Detect which cell encompasses the target text, then output its [x, y] center coordinate. 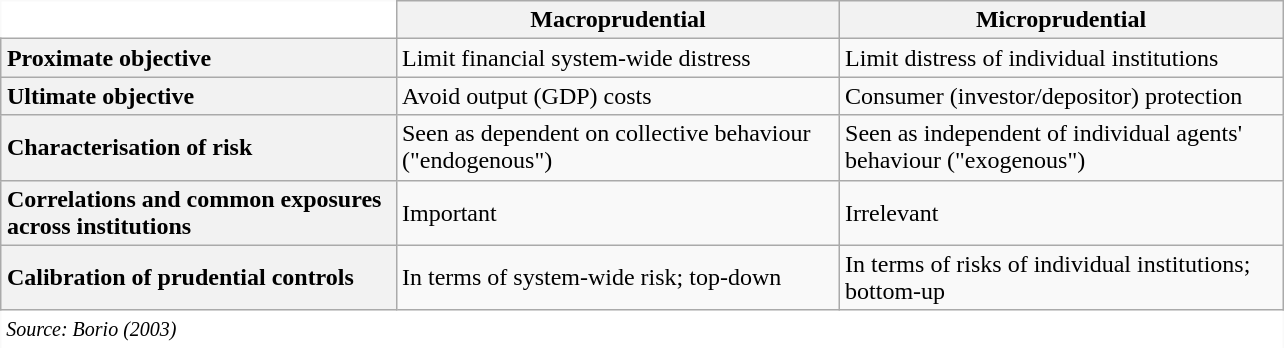
In terms of system-wide risk; top-down [618, 278]
Ultimate objective [198, 96]
Limit financial system-wide distress [618, 58]
Macroprudential [618, 20]
Microprudential [1062, 20]
Calibration of prudential controls [198, 278]
Correlations and common exposures across institutions [198, 212]
In terms of risks of individual institutions; bottom-up [1062, 278]
Irrelevant [1062, 212]
Seen as independent of individual agents' behaviour ("exogenous") [1062, 148]
Avoid output (GDP) costs [618, 96]
Characterisation of risk [198, 148]
Consumer (investor/depositor) protection [1062, 96]
Source: Borio (2003) [642, 328]
Seen as dependent on collective behaviour ("endogenous") [618, 148]
Proximate objective [198, 58]
Limit distress of individual institutions [1062, 58]
Important [618, 212]
